Identify which cell holds the provided text, then report its (X, Y) central coordinate. 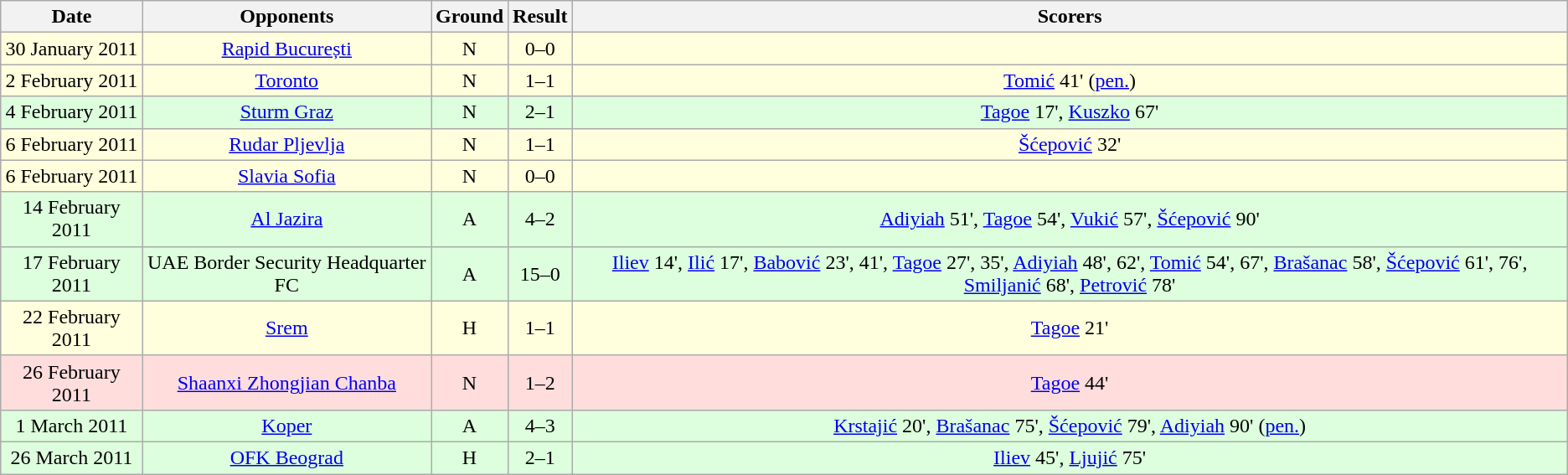
UAE Border Security Headquarter FC (286, 273)
Ground (470, 17)
15–0 (540, 273)
26 February 2011 (72, 382)
14 February 2011 (72, 219)
Shaanxi Zhongjian Chanba (286, 382)
1 March 2011 (72, 426)
Iliev 14', Ilić 17', Babović 23', 41', Tagoe 27', 35', Adiyiah 48', 62', Tomić 54', 67', Brašanac 58', Šćepović 61', 76', Smiljanić 68', Petrović 78' (1070, 273)
Koper (286, 426)
Rapid București (286, 49)
Rudar Pljevlja (286, 144)
1–2 (540, 382)
Tagoe 21' (1070, 328)
Iliev 45', Ljujić 75' (1070, 457)
30 January 2011 (72, 49)
Date (72, 17)
Slavia Sofia (286, 176)
Al Jazira (286, 219)
17 February 2011 (72, 273)
4–2 (540, 219)
Toronto (286, 80)
OFK Beograd (286, 457)
Krstajić 20', Brašanac 75', Šćepović 79', Adiyiah 90' (pen.) (1070, 426)
2 February 2011 (72, 80)
22 February 2011 (72, 328)
Opponents (286, 17)
Tagoe 17', Kuszko 67' (1070, 112)
4 February 2011 (72, 112)
Šćepović 32' (1070, 144)
Result (540, 17)
Sturm Graz (286, 112)
Scorers (1070, 17)
26 March 2011 (72, 457)
4–3 (540, 426)
Tomić 41' (pen.) (1070, 80)
Tagoe 44' (1070, 382)
Adiyiah 51', Tagoe 54', Vukić 57', Šćepović 90' (1070, 219)
Srem (286, 328)
